Pinpoint the cell where the given text exists, returning its (x, y) midpoint coordinate. 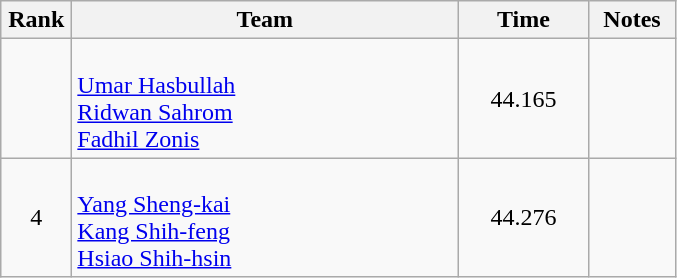
Umar HasbullahRidwan SahromFadhil Zonis (265, 98)
44.276 (524, 218)
Team (265, 20)
4 (36, 218)
Rank (36, 20)
Time (524, 20)
Notes (632, 20)
Yang Sheng-kaiKang Shih-fengHsiao Shih-hsin (265, 218)
44.165 (524, 98)
